From the cell containing the given text, extract its center point as [X, Y] coordinate. 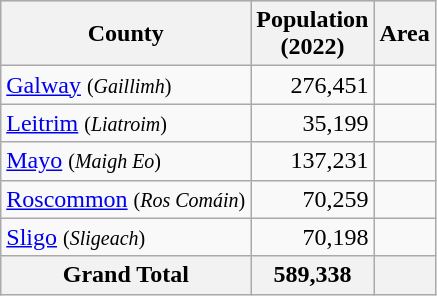
137,231 [312, 161]
Galway (Gaillimh) [126, 85]
70,198 [312, 237]
Area [404, 34]
County [126, 34]
Roscommon (Ros Comáin) [126, 199]
Sligo (Sligeach) [126, 237]
276,451 [312, 85]
589,338 [312, 275]
70,259 [312, 199]
Population (2022) [312, 34]
Leitrim (Liatroim) [126, 123]
Grand Total [126, 275]
35,199 [312, 123]
Mayo (Maigh Eo) [126, 161]
